Pinpoint the cell where the given text exists, returning its (X, Y) midpoint coordinate. 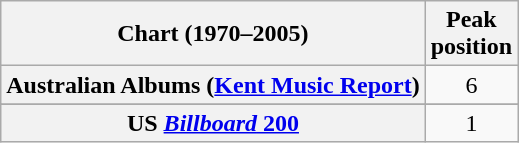
Chart (1970–2005) (213, 34)
1 (471, 123)
Australian Albums (Kent Music Report) (213, 85)
6 (471, 85)
US Billboard 200 (213, 123)
Peakposition (471, 34)
